Scan for the cell matching the given text and deliver its (x, y) coordinate at center. 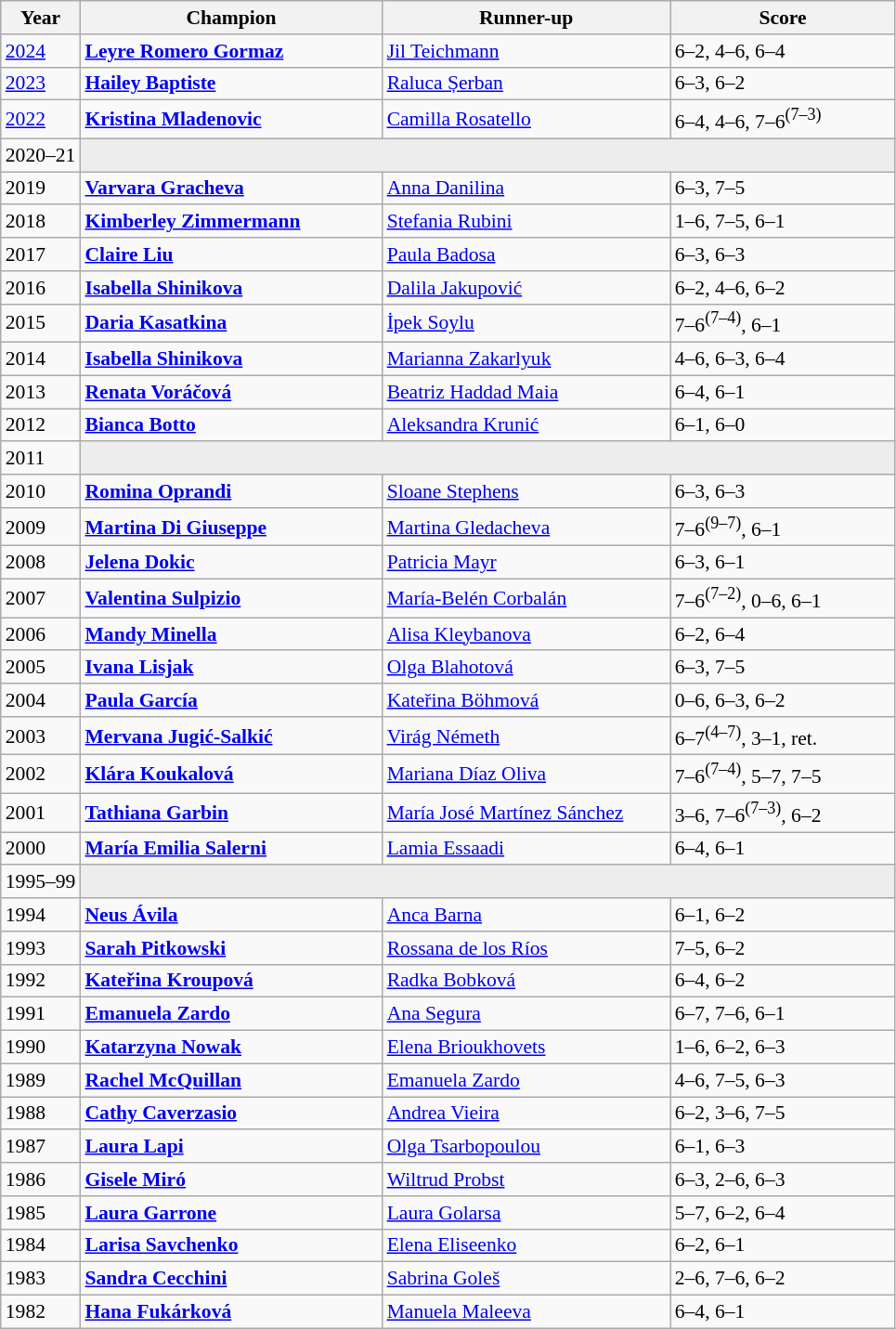
Jil Teichmann (526, 51)
7–6(7–4), 6–1 (784, 323)
Olga Blahotová (526, 668)
1983 (41, 1279)
Marianna Zakarlyuk (526, 359)
Kristina Mladenovic (230, 119)
Gisele Miró (230, 1179)
Larisa Savchenko (230, 1246)
6–2, 4–6, 6–4 (784, 51)
6–3, 2–6, 6–3 (784, 1179)
Renata Voráčová (230, 392)
Paula Badosa (526, 254)
Bianca Botto (230, 425)
2000 (41, 849)
Claire Liu (230, 254)
Score (784, 18)
Sarah Pitkowski (230, 948)
Andrea Vieira (526, 1114)
Lamia Essaadi (526, 849)
Elena Brioukhovets (526, 1048)
2013 (41, 392)
2012 (41, 425)
Laura Golarsa (526, 1213)
2010 (41, 491)
Tathiana Garbin (230, 814)
Valentina Sulpizio (230, 598)
Rachel McQuillan (230, 1080)
Laura Garrone (230, 1213)
Neus Ávila (230, 915)
Martina Gledacheva (526, 528)
1991 (41, 1014)
Kateřina Böhmová (526, 700)
Martina Di Giuseppe (230, 528)
Mervana Jugić-Salkić (230, 736)
Sabrina Goleš (526, 1279)
Virág Németh (526, 736)
2009 (41, 528)
Camilla Rosatello (526, 119)
2022 (41, 119)
2003 (41, 736)
1984 (41, 1246)
2018 (41, 222)
Ana Segura (526, 1014)
7–6(7–4), 5–7, 7–5 (784, 775)
5–7, 6–2, 6–4 (784, 1213)
2019 (41, 189)
6–1, 6–3 (784, 1147)
1–6, 6–2, 6–3 (784, 1048)
6–2, 6–1 (784, 1246)
Dalila Jakupović (526, 288)
2014 (41, 359)
Hana Fukárková (230, 1312)
Hailey Baptiste (230, 84)
6–7(4–7), 3–1, ret. (784, 736)
1989 (41, 1080)
1987 (41, 1147)
1994 (41, 915)
3–6, 7–6(7–3), 6–2 (784, 814)
2015 (41, 323)
Paula García (230, 700)
6–4, 6–2 (784, 982)
Katarzyna Nowak (230, 1048)
Laura Lapi (230, 1147)
1985 (41, 1213)
Elena Eliseenko (526, 1246)
1993 (41, 948)
6–4, 4–6, 7–6(7–3) (784, 119)
Klára Koukalová (230, 775)
Alisa Kleybanova (526, 634)
6–3, 6–2 (784, 84)
Runner-up (526, 18)
1986 (41, 1179)
Patricia Mayr (526, 563)
Champion (230, 18)
2005 (41, 668)
Daria Kasatkina (230, 323)
1988 (41, 1114)
Stefania Rubini (526, 222)
6–3, 6–1 (784, 563)
4–6, 6–3, 6–4 (784, 359)
Cathy Caverzasio (230, 1114)
Anna Danilina (526, 189)
2008 (41, 563)
4–6, 7–5, 6–3 (784, 1080)
Anca Barna (526, 915)
2024 (41, 51)
1995–99 (41, 882)
1990 (41, 1048)
Olga Tsarbopoulou (526, 1147)
2001 (41, 814)
2–6, 7–6, 6–2 (784, 1279)
Romina Oprandi (230, 491)
Mandy Minella (230, 634)
2004 (41, 700)
1–6, 7–5, 6–1 (784, 222)
Jelena Dokic (230, 563)
2023 (41, 84)
Leyre Romero Gormaz (230, 51)
María José Martínez Sánchez (526, 814)
6–1, 6–0 (784, 425)
María Emilia Salerni (230, 849)
Varvara Gracheva (230, 189)
2006 (41, 634)
Mariana Díaz Oliva (526, 775)
Wiltrud Probst (526, 1179)
İpek Soylu (526, 323)
Beatriz Haddad Maia (526, 392)
6–2, 6–4 (784, 634)
Sloane Stephens (526, 491)
2020–21 (41, 155)
Kateřina Kroupová (230, 982)
Rossana de los Ríos (526, 948)
Raluca Șerban (526, 84)
Year (41, 18)
7–6(9–7), 6–1 (784, 528)
Ivana Lisjak (230, 668)
Aleksandra Krunić (526, 425)
Kimberley Zimmermann (230, 222)
2002 (41, 775)
María-Belén Corbalán (526, 598)
Radka Bobková (526, 982)
6–7, 7–6, 6–1 (784, 1014)
7–5, 6–2 (784, 948)
1982 (41, 1312)
1992 (41, 982)
6–1, 6–2 (784, 915)
6–2, 4–6, 6–2 (784, 288)
Manuela Maleeva (526, 1312)
2007 (41, 598)
Sandra Cecchini (230, 1279)
7–6(7–2), 0–6, 6–1 (784, 598)
2011 (41, 459)
6–2, 3–6, 7–5 (784, 1114)
2017 (41, 254)
2016 (41, 288)
0–6, 6–3, 6–2 (784, 700)
